Determine the (x, y) coordinate at the center of the cell enclosing the given text.  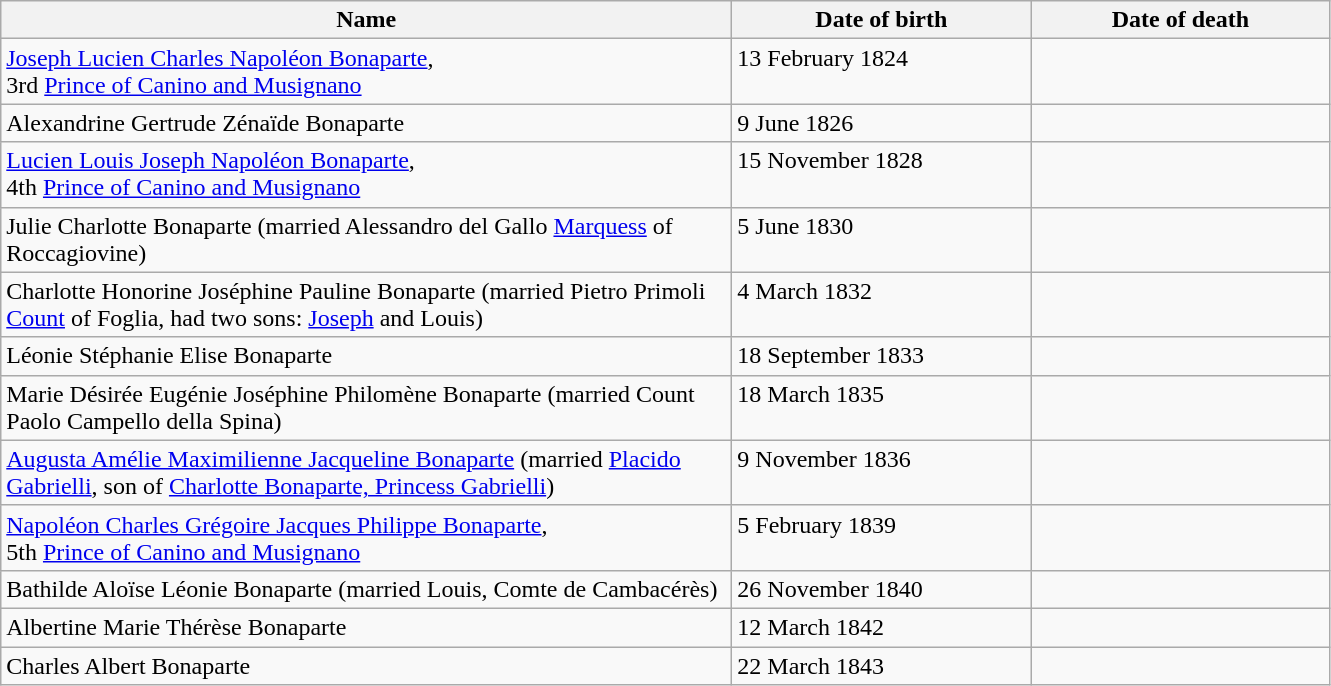
Name (366, 20)
Lucien Louis Joseph Napoléon Bonaparte, 4th Prince of Canino and Musignano (366, 174)
9 June 1826 (882, 123)
18 September 1833 (882, 356)
Joseph Lucien Charles Napoléon Bonaparte, 3rd Prince of Canino and Musignano (366, 72)
18 March 1835 (882, 408)
Léonie Stéphanie Elise Bonaparte (366, 356)
Date of death (1180, 20)
12 March 1842 (882, 627)
13 February 1824 (882, 72)
Date of birth (882, 20)
9 November 1836 (882, 472)
22 March 1843 (882, 665)
5 June 1830 (882, 240)
Alexandrine Gertrude Zénaïde Bonaparte (366, 123)
Charles Albert Bonaparte (366, 665)
Charlotte Honorine Joséphine Pauline Bonaparte (married Pietro Primoli Count of Foglia, had two sons: Joseph and Louis) (366, 304)
Napoléon Charles Grégoire Jacques Philippe Bonaparte, 5th Prince of Canino and Musignano (366, 538)
Augusta Amélie Maximilienne Jacqueline Bonaparte (married Placido Gabrielli, son of Charlotte Bonaparte, Princess Gabrielli) (366, 472)
15 November 1828 (882, 174)
4 March 1832 (882, 304)
26 November 1840 (882, 589)
Marie Désirée Eugénie Joséphine Philomène Bonaparte (married Count Paolo Campello della Spina) (366, 408)
Bathilde Aloïse Léonie Bonaparte (married Louis, Comte de Cambacérès) (366, 589)
5 February 1839 (882, 538)
Julie Charlotte Bonaparte (married Alessandro del Gallo Marquess of Roccagiovine) (366, 240)
Albertine Marie Thérèse Bonaparte (366, 627)
